Return (x, y) of the center of cell containing provided text 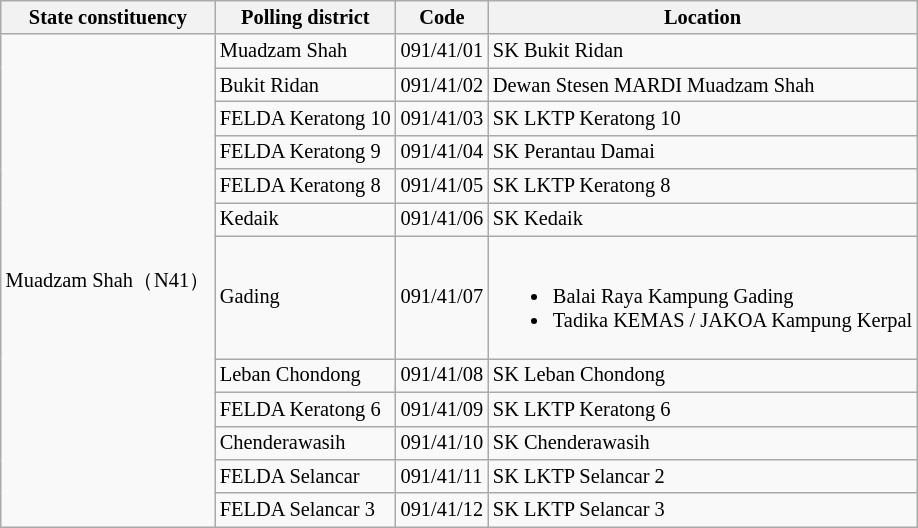
FELDA Keratong 9 (306, 152)
FELDA Selancar 3 (306, 510)
Muadzam Shah (306, 51)
SK LKTP Selancar 2 (702, 476)
FELDA Keratong 6 (306, 409)
091/41/08 (442, 375)
091/41/03 (442, 118)
SK Kedaik (702, 219)
Muadzam Shah（N41） (108, 280)
SK Perantau Damai (702, 152)
Location (702, 17)
Gading (306, 297)
091/41/06 (442, 219)
Balai Raya Kampung GadingTadika KEMAS / JAKOA Kampung Kerpal (702, 297)
Code (442, 17)
091/41/02 (442, 85)
091/41/09 (442, 409)
Dewan Stesen MARDI Muadzam Shah (702, 85)
SK Leban Chondong (702, 375)
SK LKTP Selancar 3 (702, 510)
FELDA Selancar (306, 476)
Leban Chondong (306, 375)
091/41/05 (442, 186)
Chenderawasih (306, 443)
Bukit Ridan (306, 85)
091/41/07 (442, 297)
091/41/11 (442, 476)
091/41/01 (442, 51)
091/41/12 (442, 510)
SK LKTP Keratong 6 (702, 409)
State constituency (108, 17)
Kedaik (306, 219)
Polling district (306, 17)
SK LKTP Keratong 10 (702, 118)
091/41/04 (442, 152)
091/41/10 (442, 443)
FELDA Keratong 10 (306, 118)
SK LKTP Keratong 8 (702, 186)
SK Bukit Ridan (702, 51)
FELDA Keratong 8 (306, 186)
SK Chenderawasih (702, 443)
